Extract the (X, Y) coordinate from the center of the cell holding the provided text.  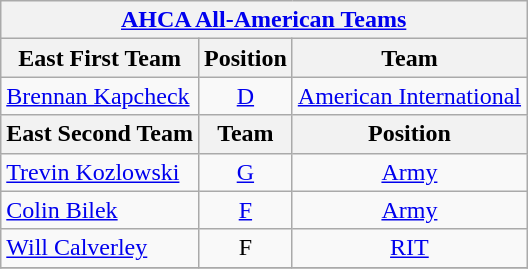
Brennan Kapcheck (100, 96)
East First Team (100, 58)
Trevin Kozlowski (100, 172)
AHCA All-American Teams (264, 20)
American International (409, 96)
Colin Bilek (100, 210)
D (246, 96)
G (246, 172)
East Second Team (100, 134)
Will Calverley (100, 248)
RIT (409, 248)
